Capture the cell that displays the provided text and extract its [X, Y] central coordinate. 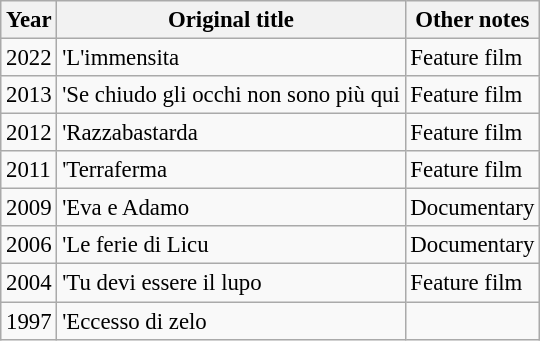
'L'immensita [231, 58]
'Razzabastarda [231, 133]
1997 [29, 321]
'Eva e Adamo [231, 208]
2011 [29, 170]
Other notes [472, 20]
'Le ferie di Licu [231, 245]
2013 [29, 95]
'Se chiudo gli occhi non sono più qui [231, 95]
'Terraferma [231, 170]
2006 [29, 245]
'Eccesso di zelo [231, 321]
2012 [29, 133]
Year [29, 20]
2004 [29, 283]
Original title [231, 20]
2009 [29, 208]
'Tu devi essere il lupo [231, 283]
2022 [29, 58]
